Provide the (X, Y) coordinate of the cell's center where the given text is located.  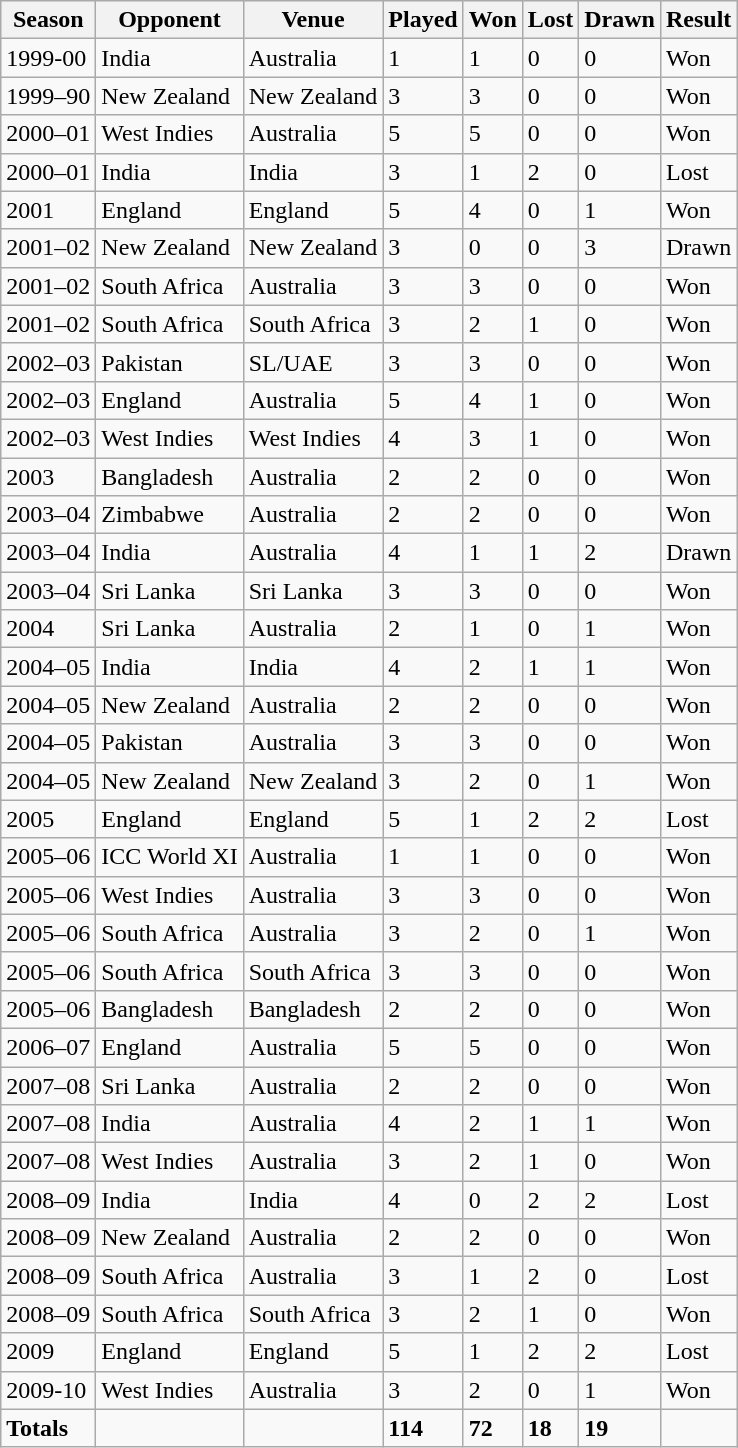
2001 (48, 210)
Venue (313, 20)
Totals (48, 1428)
SL/UAE (313, 362)
Season (48, 20)
2005 (48, 819)
Zimbabwe (170, 515)
2009-10 (48, 1390)
19 (620, 1428)
ICC World XI (170, 857)
2004 (48, 629)
Result (698, 20)
Opponent (170, 20)
2006–07 (48, 1047)
1999–90 (48, 96)
Played (423, 20)
114 (423, 1428)
1999-00 (48, 58)
2003 (48, 477)
18 (550, 1428)
2009 (48, 1352)
72 (492, 1428)
